Determine the (x, y) coordinate at the center of the cell enclosing the given text.  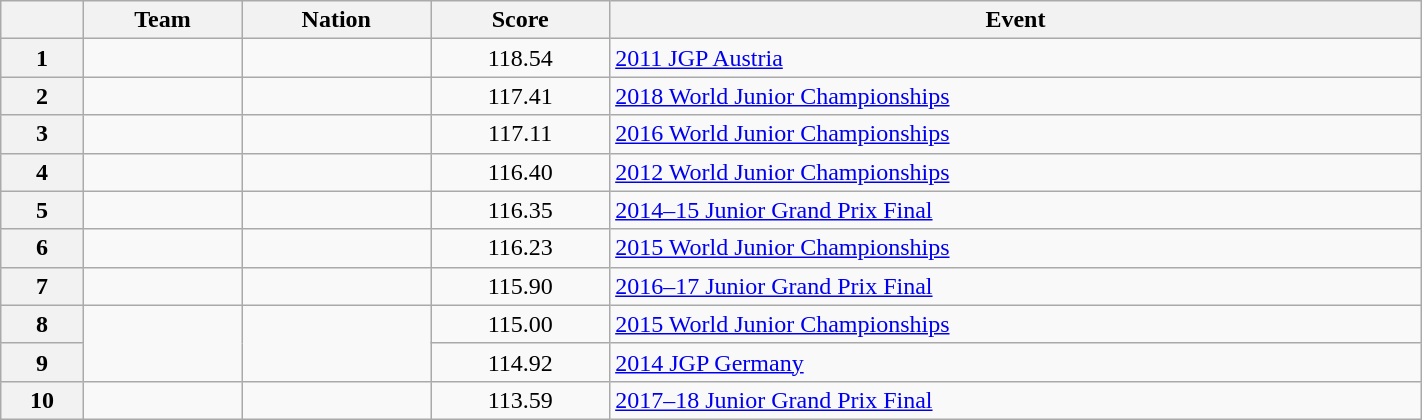
116.23 (520, 248)
10 (42, 400)
8 (42, 324)
2014 JGP Germany (1016, 362)
113.59 (520, 400)
115.00 (520, 324)
2016–17 Junior Grand Prix Final (1016, 286)
1 (42, 58)
6 (42, 248)
Team (162, 20)
5 (42, 210)
2016 World Junior Championships (1016, 134)
118.54 (520, 58)
114.92 (520, 362)
115.90 (520, 286)
Nation (336, 20)
116.40 (520, 172)
7 (42, 286)
2 (42, 96)
9 (42, 362)
3 (42, 134)
116.35 (520, 210)
2017–18 Junior Grand Prix Final (1016, 400)
2014–15 Junior Grand Prix Final (1016, 210)
2012 World Junior Championships (1016, 172)
2018 World Junior Championships (1016, 96)
2011 JGP Austria (1016, 58)
Score (520, 20)
117.11 (520, 134)
Event (1016, 20)
117.41 (520, 96)
4 (42, 172)
